From the cell containing the given text, extract its center point as (x, y) coordinate. 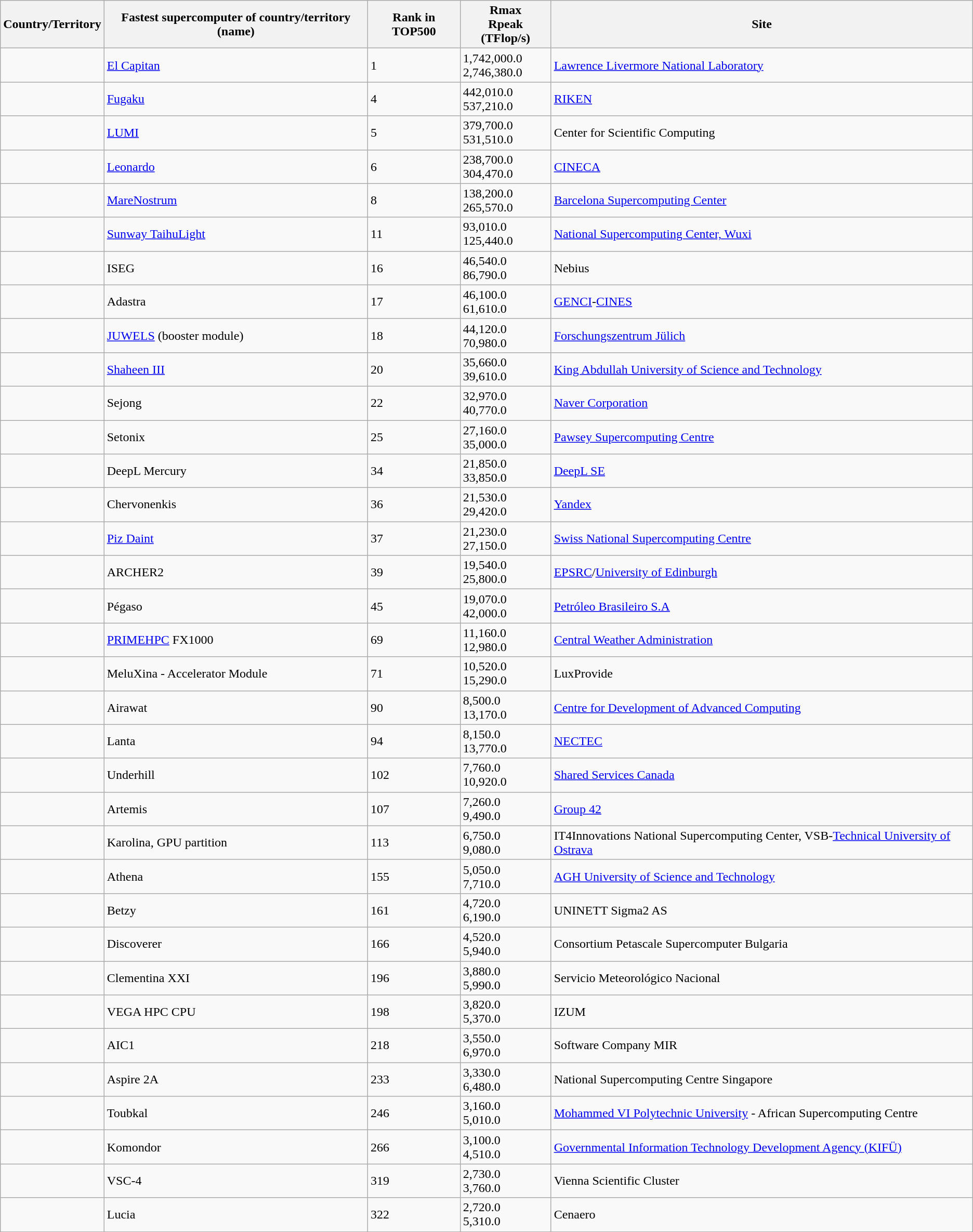
NECTEC (762, 741)
46,540.086,790.0 (505, 268)
155 (414, 876)
3,820.05,370.0 (505, 1012)
37 (414, 538)
AGH University of Science and Technology (762, 876)
Toubkal (236, 1113)
JUWELS (booster module) (236, 336)
Adastra (236, 301)
19,070.042,000.0 (505, 606)
Center for Scientific Computing (762, 133)
21,230.027,150.0 (505, 538)
El Capitan (236, 65)
Mohammed VI Polytechnic University - African Supercomputing Centre (762, 1113)
Sunway TaihuLight (236, 234)
Sejong (236, 403)
18 (414, 336)
8,500.013,170.0 (505, 708)
21,850.033,850.0 (505, 471)
17 (414, 301)
107 (414, 809)
166 (414, 944)
10,520.015,290.0 (505, 673)
11,160.012,980.0 (505, 640)
Swiss National Supercomputing Centre (762, 538)
6 (414, 166)
Yandex (762, 505)
16 (414, 268)
LUMI (236, 133)
Barcelona Supercomputing Center (762, 201)
EPSRC/University of Edinburgh (762, 573)
Underhill (236, 775)
Group 42 (762, 809)
39 (414, 573)
3,880.05,990.0 (505, 978)
19,540.025,800.0 (505, 573)
Fugaku (236, 99)
6,750.09,080.0 (505, 843)
Central Weather Administration (762, 640)
IZUM (762, 1012)
National Supercomputing Center, Wuxi (762, 234)
Forschungszentrum Jülich (762, 336)
3,330.06,480.0 (505, 1080)
3,160.05,010.0 (505, 1113)
22 (414, 403)
Lanta (236, 741)
Discoverer (236, 944)
319 (414, 1181)
Komondor (236, 1147)
69 (414, 640)
4,520.05,940.0 (505, 944)
ARCHER2 (236, 573)
161 (414, 910)
Setonix (236, 436)
GENCI-CINES (762, 301)
Fastest supercomputer of country/territory (name) (236, 24)
Consortium Petascale Supercomputer Bulgaria (762, 944)
Site (762, 24)
21,530.029,420.0 (505, 505)
Artemis (236, 809)
Rank in TOP500 (414, 24)
VSC-4 (236, 1181)
Athena (236, 876)
71 (414, 673)
94 (414, 741)
5,050.07,710.0 (505, 876)
20 (414, 369)
196 (414, 978)
Aspire 2A (236, 1080)
AIC1 (236, 1045)
102 (414, 775)
233 (414, 1080)
Naver Corporation (762, 403)
1,742,000.02,746,380.0 (505, 65)
218 (414, 1045)
2,720.05,310.0 (505, 1215)
198 (414, 1012)
Lawrence Livermore National Laboratory (762, 65)
46,100.061,610.0 (505, 301)
3,550.06,970.0 (505, 1045)
National Supercomputing Centre Singapore (762, 1080)
RIKEN (762, 99)
2,730.03,760.0 (505, 1181)
Centre for Development of Advanced Computing (762, 708)
5 (414, 133)
RmaxRpeak (TFlop/s) (505, 24)
Shaheen III (236, 369)
7,260.09,490.0 (505, 809)
27,160.035,000.0 (505, 436)
32,970.040,770.0 (505, 403)
Petróleo Brasileiro S.A (762, 606)
34 (414, 471)
113 (414, 843)
Clementina XXI (236, 978)
246 (414, 1113)
Vienna Scientific Cluster (762, 1181)
Karolina, GPU partition (236, 843)
IT4Innovations National Supercomputing Center, VSB-Technical University of Ostrava (762, 843)
UNINETT Sigma2 AS (762, 910)
93,010.0125,440.0 (505, 234)
90 (414, 708)
45 (414, 606)
Governmental Information Technology Development Agency (KIFÜ) (762, 1147)
Shared Services Canada (762, 775)
Cenaero (762, 1215)
MareNostrum (236, 201)
ISEG (236, 268)
7,760.010,920.0 (505, 775)
442,010.0537,210.0 (505, 99)
8 (414, 201)
35,660.039,610.0 (505, 369)
Lucia (236, 1215)
1 (414, 65)
138,200.0265,570.0 (505, 201)
3,100.04,510.0 (505, 1147)
44,120.070,980.0 (505, 336)
379,700.0531,510.0 (505, 133)
238,700.0304,470.0 (505, 166)
25 (414, 436)
322 (414, 1215)
LuxProvide (762, 673)
4 (414, 99)
8,150.013,770.0 (505, 741)
Leonardo (236, 166)
King Abdullah University of Science and Technology (762, 369)
CINECA (762, 166)
4,720.06,190.0 (505, 910)
Software Company MIR (762, 1045)
DeepL SE (762, 471)
Piz Daint (236, 538)
Servicio Meteorológico Nacional (762, 978)
Betzy (236, 910)
Pégaso (236, 606)
DeepL Mercury (236, 471)
Pawsey Supercomputing Centre (762, 436)
266 (414, 1147)
11 (414, 234)
Nebius (762, 268)
Country/Territory (52, 24)
Chervonenkis (236, 505)
Airawat (236, 708)
MeluXina - Accelerator Module (236, 673)
36 (414, 505)
PRIMEHPC FX1000 (236, 640)
VEGA HPC CPU (236, 1012)
